Pinpoint the cell where the given text exists, returning its [X, Y] midpoint coordinate. 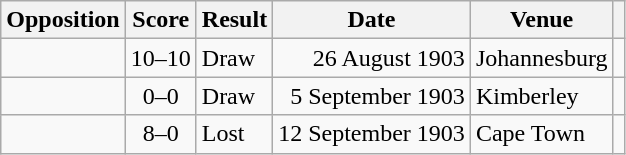
8–0 [160, 134]
12 September 1903 [372, 134]
Kimberley [542, 96]
Date [372, 20]
26 August 1903 [372, 58]
Johannesburg [542, 58]
Opposition [63, 20]
Score [160, 20]
0–0 [160, 96]
Venue [542, 20]
Result [234, 20]
10–10 [160, 58]
Lost [234, 134]
5 September 1903 [372, 96]
Cape Town [542, 134]
